Detect which cell encompasses the target text, then output its [X, Y] center coordinate. 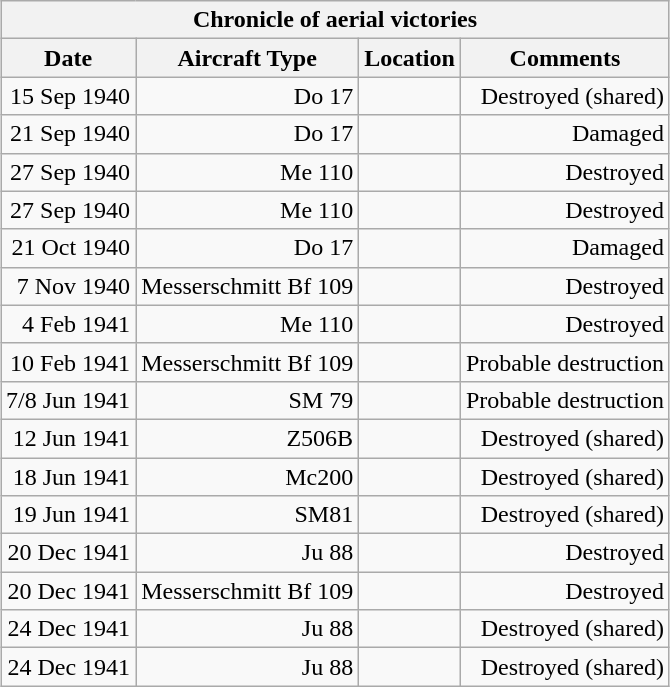
10 Feb 1941 [68, 362]
18 Jun 1941 [68, 477]
SM 79 [248, 400]
4 Feb 1941 [68, 324]
Date [68, 58]
Aircraft Type [248, 58]
Z506B [248, 438]
12 Jun 1941 [68, 438]
Comments [564, 58]
SM81 [248, 515]
7 Nov 1940 [68, 286]
Location [410, 58]
21 Oct 1940 [68, 248]
Mc200 [248, 477]
15 Sep 1940 [68, 96]
Chronicle of aerial victories [336, 20]
21 Sep 1940 [68, 134]
7/8 Jun 1941 [68, 400]
19 Jun 1941 [68, 515]
